Provide the (x, y) coordinate of the cell's center where the given text is located.  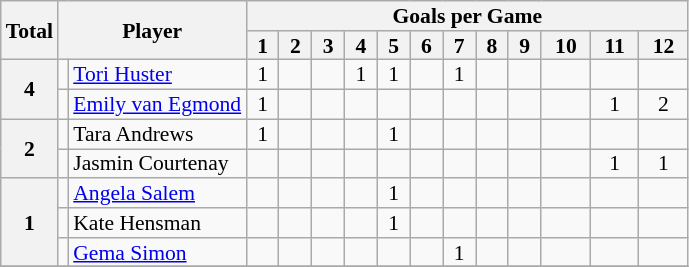
8 (492, 46)
Emily van Egmond (157, 105)
12 (664, 46)
Tara Andrews (157, 134)
10 (566, 46)
11 (615, 46)
6 (426, 46)
7 (460, 46)
Angela Salem (157, 193)
Total (30, 30)
Goals per Game (467, 16)
Jasmin Courtenay (157, 164)
Player (152, 30)
Kate Hensman (157, 223)
9 (524, 46)
5 (394, 46)
3 (328, 46)
Tori Huster (157, 75)
